Find where the given text appears and provide that cell's center as (X, Y) coordinate. 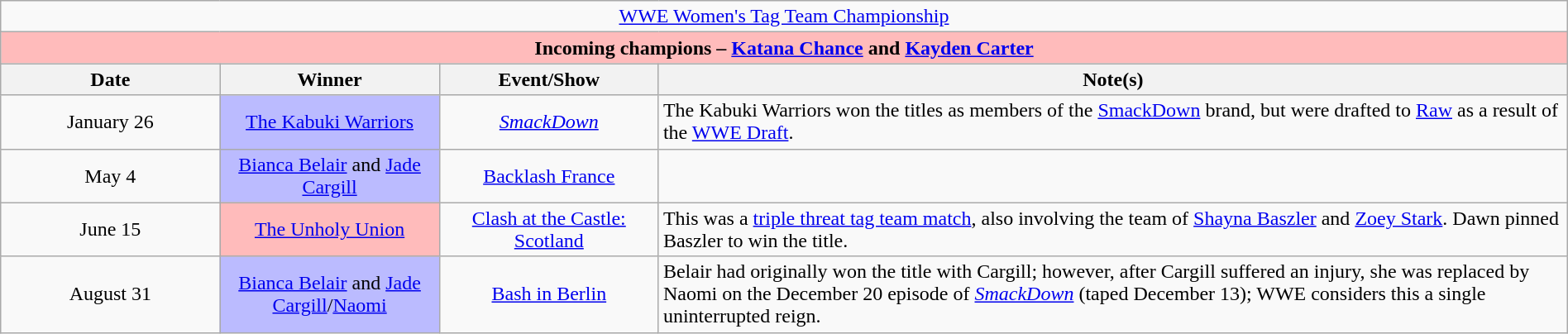
The Kabuki Warriors won the titles as members of the SmackDown brand, but were drafted to Raw as a result of the WWE Draft. (1113, 122)
June 15 (111, 230)
This was a triple threat tag team match, also involving the team of Shayna Baszler and Zoey Stark. Dawn pinned Baszler to win the title. (1113, 230)
Clash at the Castle: Scotland (549, 230)
Date (111, 79)
The Kabuki Warriors (329, 122)
Winner (329, 79)
Backlash France (549, 175)
SmackDown (549, 122)
Bash in Berlin (549, 294)
May 4 (111, 175)
Bianca Belair and Jade Cargill/Naomi (329, 294)
The Unholy Union (329, 230)
Event/Show (549, 79)
Note(s) (1113, 79)
January 26 (111, 122)
Incoming champions – Katana Chance and Kayden Carter (784, 48)
Bianca Belair and Jade Cargill (329, 175)
WWE Women's Tag Team Championship (784, 17)
August 31 (111, 294)
